Determine the [X, Y] coordinate at the center of the cell enclosing the given text.  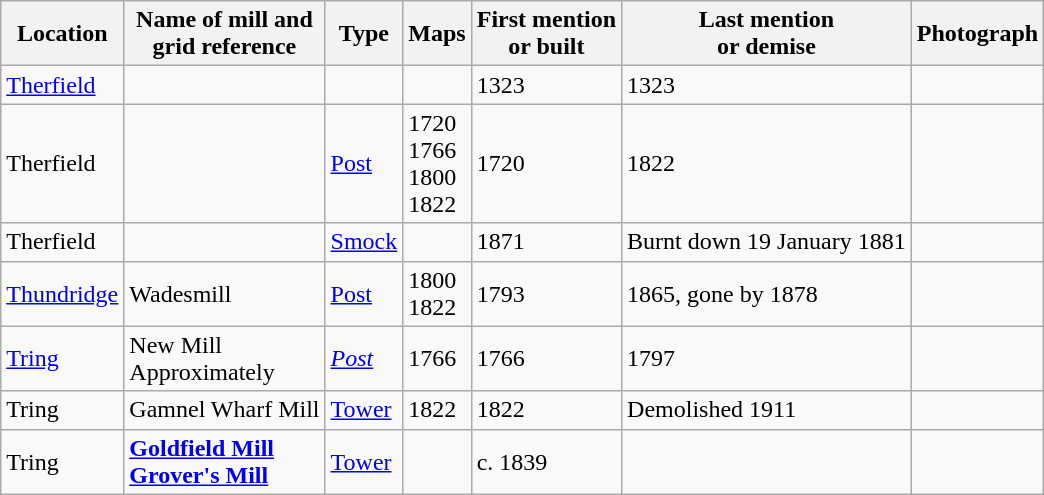
1793 [546, 294]
c. 1839 [546, 462]
Type [364, 34]
1720176618001822 [437, 164]
Location [62, 34]
Goldfield MillGrover's Mill [224, 462]
1797 [767, 358]
Maps [437, 34]
Name of mill andgrid reference [224, 34]
Thundridge [62, 294]
Smock [364, 242]
18001822 [437, 294]
Burnt down 19 January 1881 [767, 242]
New MillApproximately [224, 358]
1871 [546, 242]
1865, gone by 1878 [767, 294]
Demolished 1911 [767, 410]
Last mention or demise [767, 34]
Wadesmill [224, 294]
1720 [546, 164]
First mentionor built [546, 34]
Photograph [977, 34]
Gamnel Wharf Mill [224, 410]
